For the text-containing cell, return its midpoint in [x, y] coordinate format. 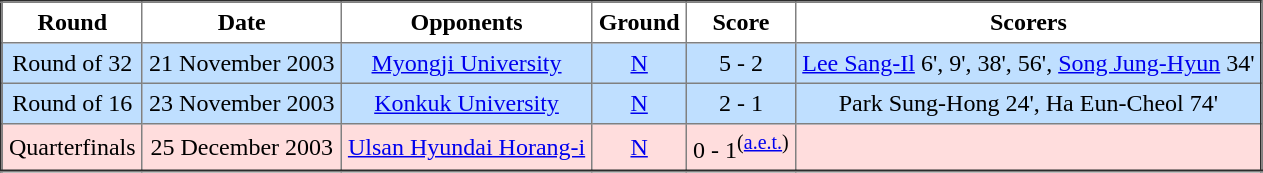
Opponents [466, 22]
Round [72, 22]
Park Sung-Hong 24', Ha Eun-Cheol 74' [1030, 103]
Ulsan Hyundai Horang-i [466, 148]
25 December 2003 [242, 148]
0 - 1(a.e.t.) [740, 148]
23 November 2003 [242, 103]
Konkuk University [466, 103]
Lee Sang-Il 6', 9', 38', 56', Song Jung-Hyun 34' [1030, 63]
Scorers [1030, 22]
5 - 2 [740, 63]
Ground [639, 22]
Round of 16 [72, 103]
Quarterfinals [72, 148]
Date [242, 22]
21 November 2003 [242, 63]
2 - 1 [740, 103]
Score [740, 22]
Myongji University [466, 63]
Round of 32 [72, 63]
